Return (X, Y) of the center of cell containing provided text 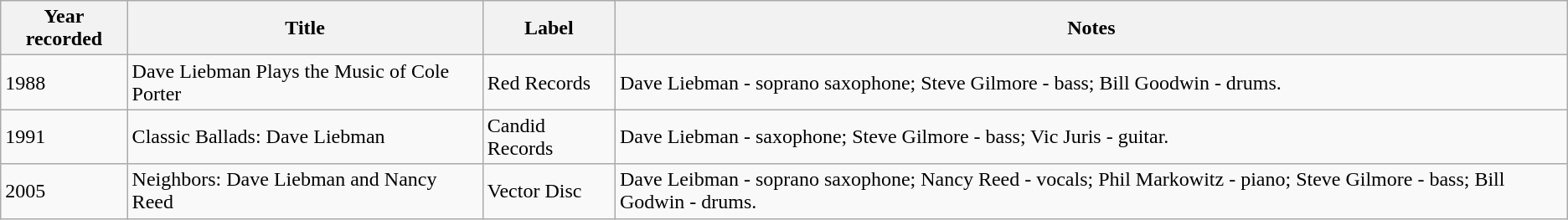
Label (549, 28)
Dave Liebman Plays the Music of Cole Porter (305, 82)
Candid Records (549, 137)
Neighbors: Dave Liebman and Nancy Reed (305, 191)
Title (305, 28)
Red Records (549, 82)
Dave Liebman - saxophone; Steve Gilmore - bass; Vic Juris - guitar. (1091, 137)
Dave Leibman - soprano saxophone; Nancy Reed - vocals; Phil Markowitz - piano; Steve Gilmore - bass; Bill Godwin - drums. (1091, 191)
Vector Disc (549, 191)
1991 (64, 137)
Classic Ballads: Dave Liebman (305, 137)
Notes (1091, 28)
2005 (64, 191)
Dave Liebman - soprano saxophone; Steve Gilmore - bass; Bill Goodwin - drums. (1091, 82)
1988 (64, 82)
Year recorded (64, 28)
